Provide the [X, Y] coordinate of the cell's center where the given text is located.  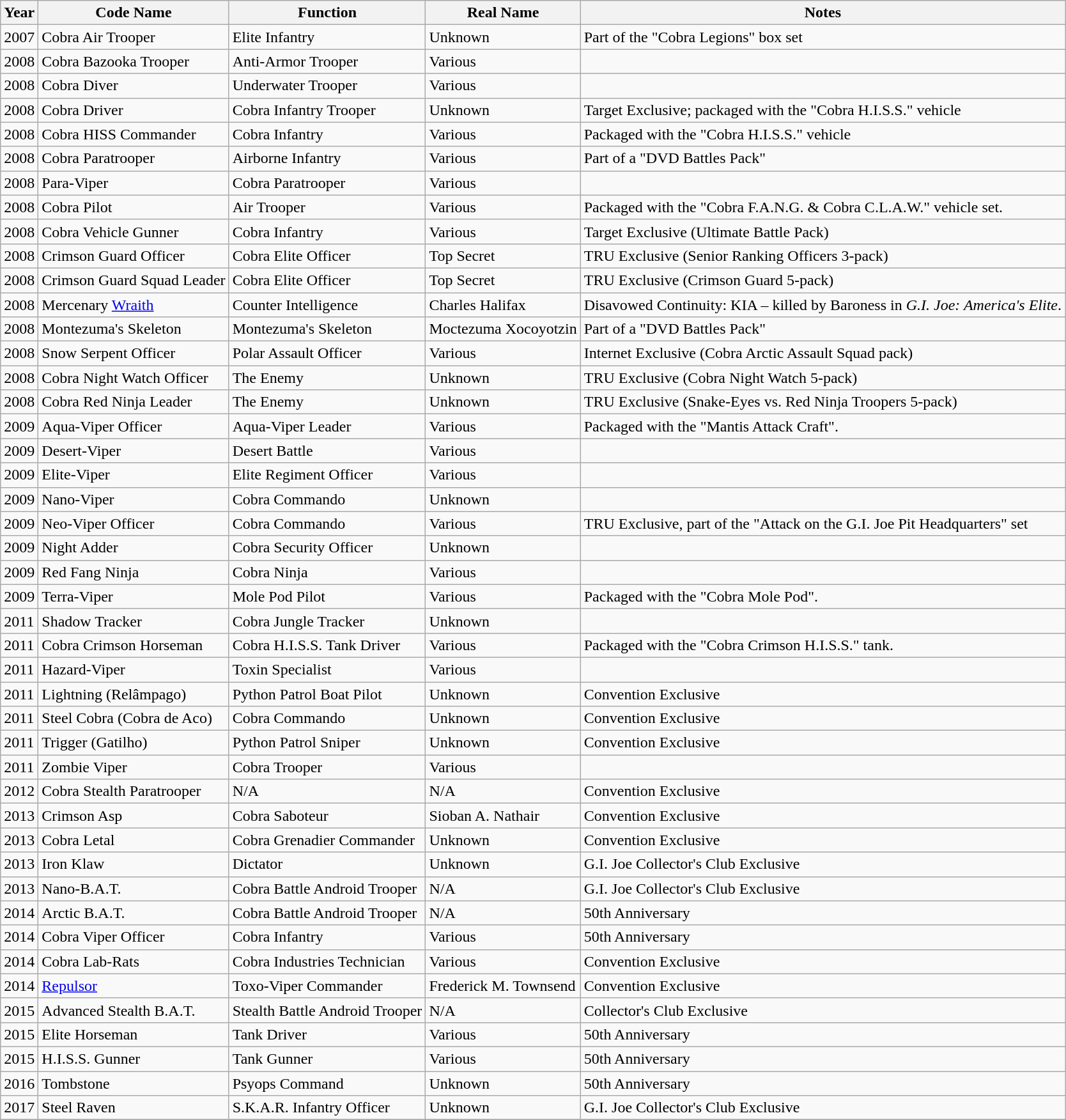
Nano-B.A.T. [134, 889]
Cobra Letal [134, 840]
Sioban A. Nathair [503, 816]
Elite-Viper [134, 475]
Steel Raven [134, 1108]
Desert Battle [327, 451]
Internet Exclusive (Cobra Arctic Assault Squad pack) [823, 354]
Zombie Viper [134, 767]
Cobra Pilot [134, 207]
Crimson Asp [134, 816]
Desert-Viper [134, 451]
Mole Pod Pilot [327, 596]
Cobra Bazooka Trooper [134, 61]
Crimson Guard Officer [134, 256]
Aqua-Viper Officer [134, 426]
Elite Horseman [134, 1034]
Real Name [503, 13]
Cobra Air Trooper [134, 37]
Target Exclusive; packaged with the "Cobra H.I.S.S." vehicle [823, 110]
Cobra Jungle Tracker [327, 621]
Cobra HISS Commander [134, 134]
Terra-Viper [134, 596]
TRU Exclusive, part of the "Attack on the G.I. Joe Pit Headquarters" set [823, 524]
Disavowed Continuity: KIA – killed by Baroness in G.I. Joe: America's Elite. [823, 305]
Snow Serpent Officer [134, 354]
Toxin Specialist [327, 669]
Underwater Trooper [327, 86]
Polar Assault Officer [327, 354]
TRU Exclusive (Snake-Eyes vs. Red Ninja Troopers 5-pack) [823, 402]
Lightning (Relâmpago) [134, 694]
Packaged with the "Cobra F.A.N.G. & Cobra C.L.A.W." vehicle set. [823, 207]
Red Fang Ninja [134, 572]
Para-Viper [134, 183]
Cobra Trooper [327, 767]
Trigger (Gatilho) [134, 743]
Cobra H.I.S.S. Tank Driver [327, 645]
Advanced Stealth B.A.T. [134, 1010]
Airborne Infantry [327, 159]
Cobra Lab-Rats [134, 961]
Cobra Viper Officer [134, 937]
Crimson Guard Squad Leader [134, 280]
Air Trooper [327, 207]
Frederick M. Townsend [503, 986]
Target Exclusive (Ultimate Battle Pack) [823, 231]
Year [19, 13]
S.K.A.R. Infantry Officer [327, 1108]
H.I.S.S. Gunner [134, 1059]
Tank Gunner [327, 1059]
Cobra Security Officer [327, 548]
Cobra Grenadier Commander [327, 840]
Part of the "Cobra Legions" box set [823, 37]
Iron Klaw [134, 864]
Cobra Vehicle Gunner [134, 231]
Cobra Red Ninja Leader [134, 402]
2017 [19, 1108]
Cobra Ninja [327, 572]
Neo-Viper Officer [134, 524]
Counter Intelligence [327, 305]
Psyops Command [327, 1084]
Tank Driver [327, 1034]
Mercenary Wraith [134, 305]
Repulsor [134, 986]
Elite Infantry [327, 37]
2007 [19, 37]
Hazard-Viper [134, 669]
Shadow Tracker [134, 621]
Function [327, 13]
2012 [19, 791]
Packaged with the "Cobra Mole Pod". [823, 596]
Nano-Viper [134, 499]
Charles Halifax [503, 305]
Packaged with the "Cobra H.I.S.S." vehicle [823, 134]
Night Adder [134, 548]
TRU Exclusive (Cobra Night Watch 5-pack) [823, 378]
2016 [19, 1084]
Moctezuma Xocoyotzin [503, 329]
Notes [823, 13]
Cobra Night Watch Officer [134, 378]
Anti-Armor Trooper [327, 61]
TRU Exclusive (Crimson Guard 5-pack) [823, 280]
Cobra Stealth Paratrooper [134, 791]
Packaged with the "Mantis Attack Craft". [823, 426]
Collector's Club Exclusive [823, 1010]
Cobra Saboteur [327, 816]
Cobra Infantry Trooper [327, 110]
Elite Regiment Officer [327, 475]
Steel Cobra (Cobra de Aco) [134, 719]
Dictator [327, 864]
Cobra Industries Technician [327, 961]
Stealth Battle Android Trooper [327, 1010]
Toxo-Viper Commander [327, 986]
Code Name [134, 13]
Arctic B.A.T. [134, 913]
Cobra Crimson Horseman [134, 645]
Aqua-Viper Leader [327, 426]
Tombstone [134, 1084]
Packaged with the "Cobra Crimson H.I.S.S." tank. [823, 645]
Cobra Diver [134, 86]
Python Patrol Boat Pilot [327, 694]
TRU Exclusive (Senior Ranking Officers 3-pack) [823, 256]
Python Patrol Sniper [327, 743]
Cobra Driver [134, 110]
